Return the (x, y) coordinate for the center point of the cell that contains the specified text.  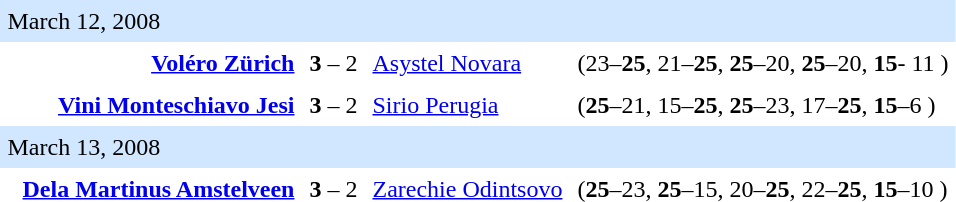
(23–25, 21–25, 25–20, 25–20, 15- 11 ) (763, 63)
(25–21, 15–25, 25–23, 17–25, 15–6 ) (763, 105)
Asystel Novara (468, 63)
March 13, 2008 (285, 147)
Sirio Perugia (468, 105)
Vini Monteschiavo Jesi (158, 105)
March 12, 2008 (285, 21)
Voléro Zürich (158, 63)
